Return the [X, Y] coordinate for the center point of the cell that contains the specified text.  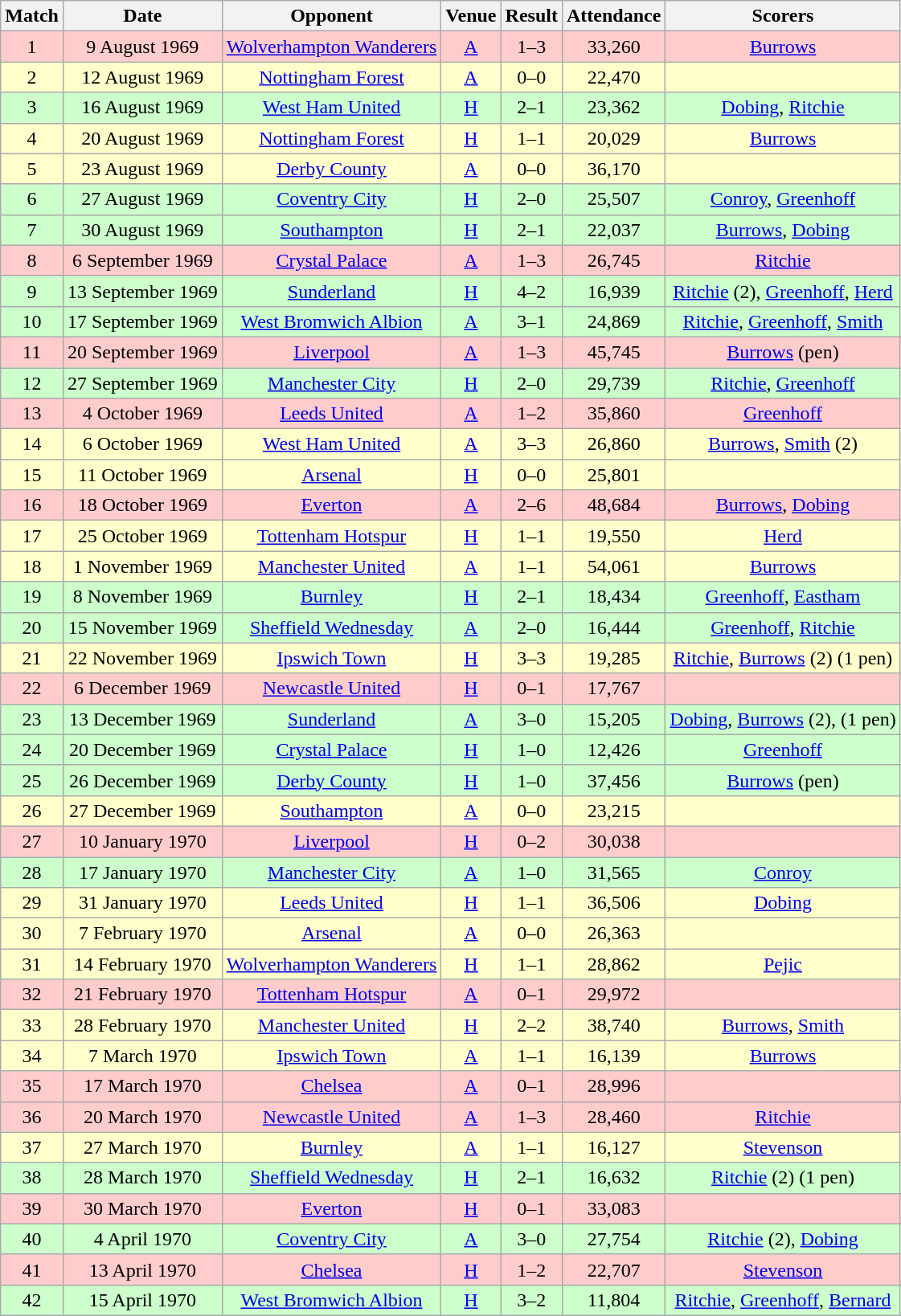
31 January 1970 [142, 903]
40 [32, 1239]
Venue [471, 16]
23 [32, 719]
26 December 1969 [142, 780]
36 [32, 1117]
Ritchie (2), Greenhoff, Herd [783, 291]
3 [32, 108]
4–2 [531, 291]
14 February 1970 [142, 964]
6 September 1969 [142, 260]
27 August 1969 [142, 199]
30,038 [613, 841]
31 [32, 964]
16,444 [613, 627]
25,507 [613, 199]
3–2 [531, 1300]
27,754 [613, 1239]
25 October 1969 [142, 536]
18,434 [613, 597]
14 [32, 444]
22 [32, 689]
28 [32, 872]
11,804 [613, 1300]
Match [32, 16]
6 December 1969 [142, 689]
Conroy, Greenhoff [783, 199]
2–6 [531, 505]
26 [32, 811]
20 August 1969 [142, 138]
23 August 1969 [142, 169]
24 [32, 750]
41 [32, 1269]
4 [32, 138]
13 [32, 414]
20 [32, 627]
27 [32, 841]
0–2 [531, 841]
1 November 1969 [142, 566]
Result [531, 16]
3–1 [531, 321]
27 March 1970 [142, 1147]
8 November 1969 [142, 597]
28,996 [613, 1086]
Greenhoff, Eastham [783, 597]
6 [32, 199]
38,740 [613, 1025]
30 March 1970 [142, 1208]
9 August 1969 [142, 47]
18 October 1969 [142, 505]
15,205 [613, 719]
10 January 1970 [142, 841]
26,745 [613, 260]
4 October 1969 [142, 414]
23,362 [613, 108]
17 September 1969 [142, 321]
Attendance [613, 16]
17,767 [613, 689]
Ritchie, Greenhoff [783, 383]
33,083 [613, 1208]
2–2 [531, 1025]
17 March 1970 [142, 1086]
Burrows, Smith (2) [783, 444]
21 [32, 658]
1 [32, 47]
28,862 [613, 964]
16,939 [613, 291]
42 [32, 1300]
8 [32, 260]
15 November 1969 [142, 627]
29,972 [613, 995]
19 [32, 597]
Ritchie, Burrows (2) (1 pen) [783, 658]
6 October 1969 [142, 444]
21 February 1970 [142, 995]
30 [32, 934]
7 [32, 230]
12 [32, 383]
11 [32, 352]
22 November 1969 [142, 658]
Conroy [783, 872]
38 [32, 1178]
20 March 1970 [142, 1117]
36,506 [613, 903]
Ritchie, Greenhoff, Bernard [783, 1300]
34 [32, 1056]
16 [32, 505]
18 [32, 566]
22,470 [613, 77]
12,426 [613, 750]
28 February 1970 [142, 1025]
45,745 [613, 352]
Pejic [783, 964]
10 [32, 321]
16,632 [613, 1178]
Dobing, Burrows (2), (1 pen) [783, 719]
2 [32, 77]
27 December 1969 [142, 811]
13 April 1970 [142, 1269]
7 February 1970 [142, 934]
4 April 1970 [142, 1239]
Scorers [783, 16]
27 September 1969 [142, 383]
33 [32, 1025]
28,460 [613, 1117]
20 December 1969 [142, 750]
Dobing, Ritchie [783, 108]
Dobing [783, 903]
19,285 [613, 658]
22,037 [613, 230]
35,860 [613, 414]
16,127 [613, 1147]
Ritchie (2), Dobing [783, 1239]
20 September 1969 [142, 352]
25 [32, 780]
24,869 [613, 321]
Burrows, Smith [783, 1025]
35 [32, 1086]
17 [32, 536]
36,170 [613, 169]
31,565 [613, 872]
20,029 [613, 138]
29 [32, 903]
17 January 1970 [142, 872]
23,215 [613, 811]
33,260 [613, 47]
12 August 1969 [142, 77]
9 [32, 291]
11 October 1969 [142, 475]
Herd [783, 536]
Ritchie, Greenhoff, Smith [783, 321]
19,550 [613, 536]
13 December 1969 [142, 719]
Ritchie (2) (1 pen) [783, 1178]
13 September 1969 [142, 291]
37,456 [613, 780]
32 [32, 995]
39 [32, 1208]
Opponent [331, 16]
26,860 [613, 444]
15 April 1970 [142, 1300]
26,363 [613, 934]
5 [32, 169]
29,739 [613, 383]
48,684 [613, 505]
28 March 1970 [142, 1178]
16,139 [613, 1056]
54,061 [613, 566]
15 [32, 475]
30 August 1969 [142, 230]
22,707 [613, 1269]
Date [142, 16]
16 August 1969 [142, 108]
Greenhoff, Ritchie [783, 627]
25,801 [613, 475]
7 March 1970 [142, 1056]
37 [32, 1147]
